Extract the (x, y) coordinate from the center of the cell holding the provided text.  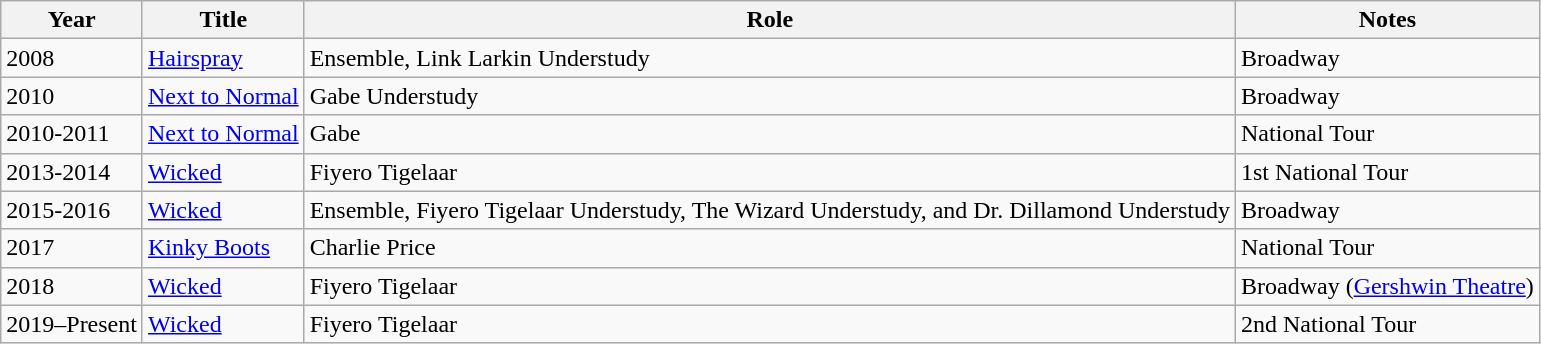
Year (72, 20)
Gabe (770, 134)
1st National Tour (1387, 172)
Role (770, 20)
Kinky Boots (223, 248)
2nd National Tour (1387, 324)
Ensemble, Link Larkin Understudy (770, 58)
Title (223, 20)
2010-2011 (72, 134)
2013-2014 (72, 172)
Hairspray (223, 58)
2010 (72, 96)
2019–Present (72, 324)
2018 (72, 286)
2015-2016 (72, 210)
Notes (1387, 20)
2017 (72, 248)
2008 (72, 58)
Ensemble, Fiyero Tigelaar Understudy, The Wizard Understudy, and Dr. Dillamond Understudy (770, 210)
Gabe Understudy (770, 96)
Broadway (Gershwin Theatre) (1387, 286)
Charlie Price (770, 248)
